Detect which cell encompasses the target text, then output its [x, y] center coordinate. 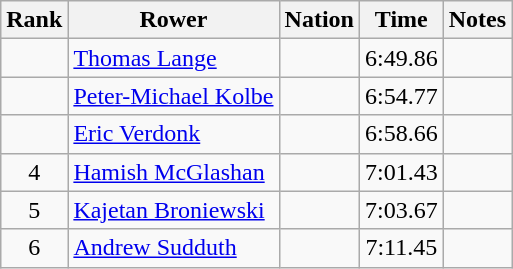
Eric Verdonk [174, 134]
Kajetan Broniewski [174, 210]
Peter-Michael Kolbe [174, 96]
Notes [477, 20]
Nation [319, 20]
7:11.45 [401, 248]
7:01.43 [401, 172]
6 [34, 248]
5 [34, 210]
Rower [174, 20]
6:49.86 [401, 58]
Thomas Lange [174, 58]
Rank [34, 20]
Hamish McGlashan [174, 172]
Andrew Sudduth [174, 248]
Time [401, 20]
7:03.67 [401, 210]
4 [34, 172]
6:54.77 [401, 96]
6:58.66 [401, 134]
